Return the [X, Y] coordinate for the center point of the cell that contains the specified text.  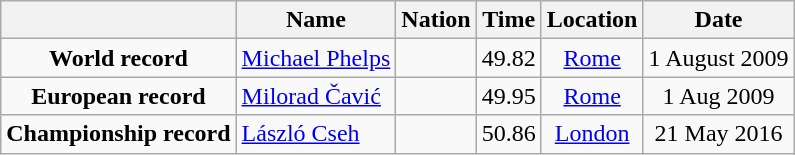
European record [118, 96]
Michael Phelps [316, 58]
Nation [436, 20]
László Cseh [316, 134]
49.82 [508, 58]
Name [316, 20]
Milorad Čavić [316, 96]
Championship record [118, 134]
1 August 2009 [718, 58]
50.86 [508, 134]
Time [508, 20]
World record [118, 58]
Date [718, 20]
Location [592, 20]
21 May 2016 [718, 134]
49.95 [508, 96]
1 Aug 2009 [718, 96]
London [592, 134]
